From the cell containing the given text, extract its center point as (X, Y) coordinate. 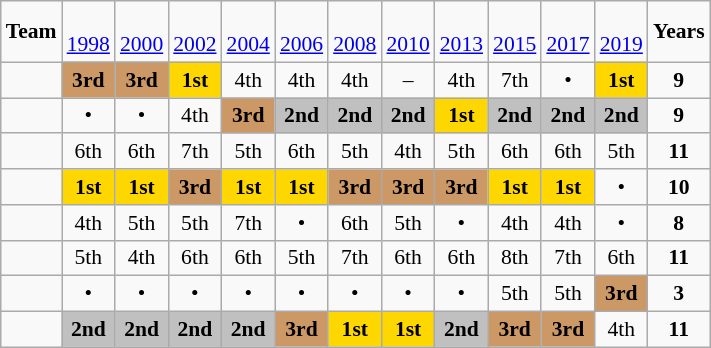
3 (679, 294)
2004 (248, 32)
Team (32, 32)
2002 (194, 32)
2015 (514, 32)
2017 (568, 32)
Years (679, 32)
2010 (408, 32)
2008 (354, 32)
2013 (462, 32)
1998 (88, 32)
8 (679, 223)
2006 (302, 32)
10 (679, 187)
2019 (622, 32)
2000 (142, 32)
8th (514, 258)
– (408, 80)
